Scan for the cell matching the given text and deliver its [X, Y] coordinate at center. 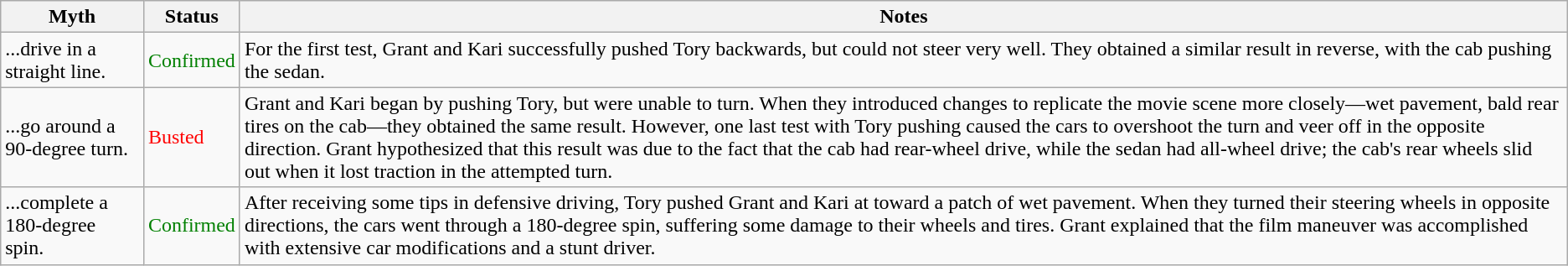
...drive in a straight line. [72, 60]
Busted [191, 138]
...complete a 180-degree spin. [72, 226]
Status [191, 17]
Notes [903, 17]
...go around a 90-degree turn. [72, 138]
Myth [72, 17]
